Return the [X, Y] coordinate for the center point of the cell that contains the specified text.  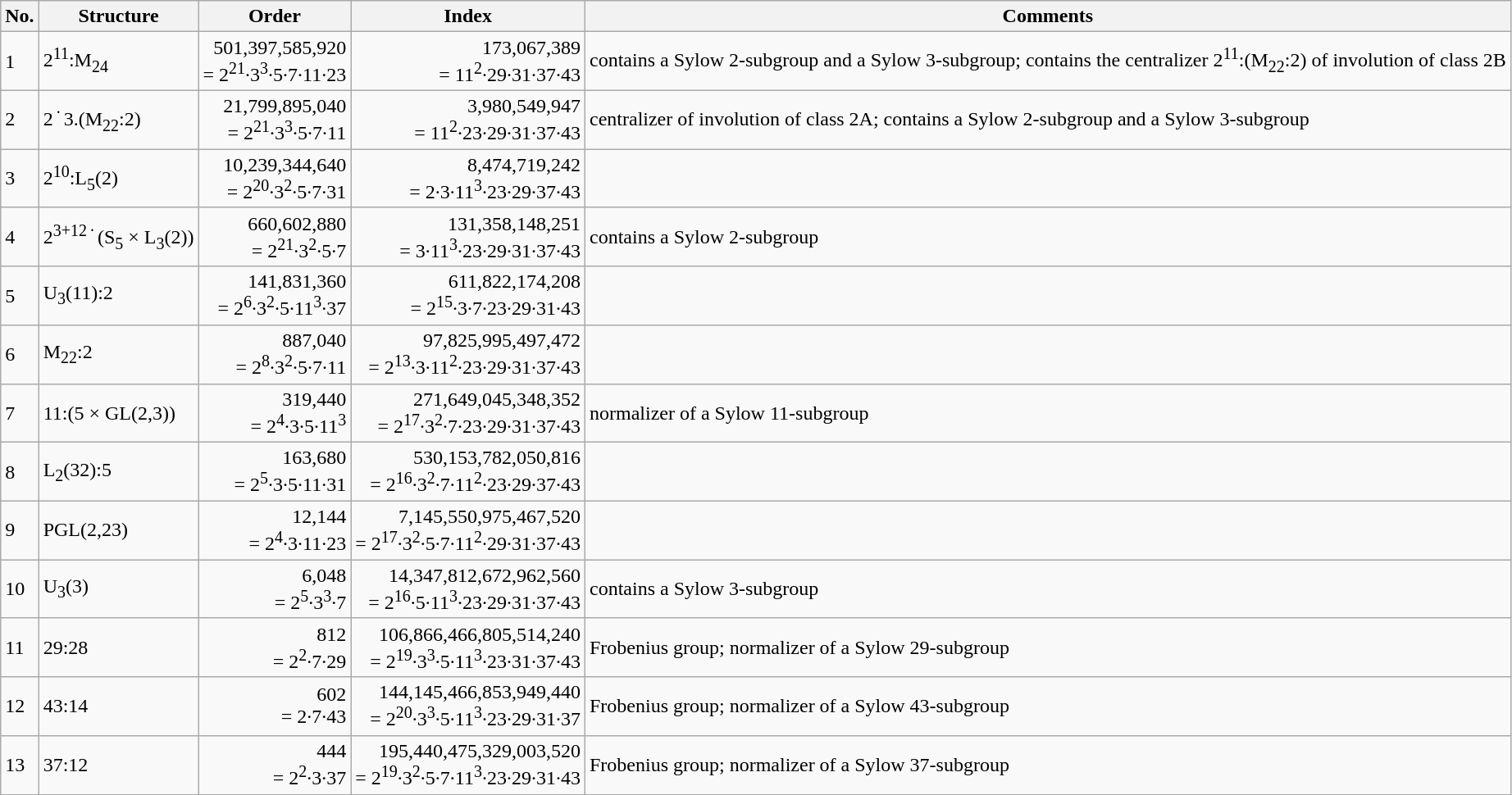
5 [20, 296]
887,040 = 28·32·5·7·11 [275, 355]
3 [20, 179]
9 [20, 530]
611,822,174,208= 215·3·7·23·29·31·43 [468, 296]
PGL(2,23) [118, 530]
7 [20, 413]
8,474,719,242= 2·3·113·23·29·37·43 [468, 179]
6 [20, 355]
3,980,549,947= 112·23·29·31·37·43 [468, 120]
444 = 22·3·37 [275, 765]
812 = 22·7·29 [275, 647]
501,397,585,920= 221·33·5·7·11·23 [275, 61]
contains a Sylow 2-subgroup and a Sylow 3-subgroup; contains the centralizer 211:(M22:2) of involution of class 2B [1048, 61]
211:M24 [118, 61]
141,831,360 = 26·32·5·113·37 [275, 296]
10,239,344,640 = 220·32·5·7·31 [275, 179]
13 [20, 765]
21,799,895,040 = 221·33·5·7·11 [275, 120]
Index [468, 16]
contains a Sylow 3-subgroup [1048, 589]
Frobenius group; normalizer of a Sylow 37-subgroup [1048, 765]
29:28 [118, 647]
106,866,466,805,514,240= 219·33·5·113·23·31·37·43 [468, 647]
10 [20, 589]
131,358,148,251= 3·113·23·29·31·37·43 [468, 237]
97,825,995,497,472= 213·3·112·23·29·31·37·43 [468, 355]
37:12 [118, 765]
4 [20, 237]
319,440 = 24·3·5·113 [275, 413]
centralizer of involution of class 2A; contains a Sylow 2-subgroup and a Sylow 3-subgroup [1048, 120]
530,153,782,050,816= 216·32·7·112·23·29·37·43 [468, 472]
173,067,389= 112·29·31·37·43 [468, 61]
1 [20, 61]
163,680 = 25·3·5·11·31 [275, 472]
660,602,880 = 221·32·5·7 [275, 237]
144,145,466,853,949,440= 220·33·5·113·23·29·31·37 [468, 706]
No. [20, 16]
L2(32):5 [118, 472]
12,144 = 24·3·11·23 [275, 530]
11 [20, 647]
M22:2 [118, 355]
2 [20, 120]
U3(11):2 [118, 296]
2 · 3.(M22:2) [118, 120]
contains a Sylow 2-subgroup [1048, 237]
11:(5 × GL(2,3)) [118, 413]
12 [20, 706]
14,347,812,672,962,560= 216·5·113·23·29·31·37·43 [468, 589]
Frobenius group; normalizer of a Sylow 29-subgroup [1048, 647]
43:14 [118, 706]
210:L5(2) [118, 179]
normalizer of a Sylow 11-subgroup [1048, 413]
8 [20, 472]
Structure [118, 16]
Frobenius group; normalizer of a Sylow 43-subgroup [1048, 706]
6,048 = 25·33·7 [275, 589]
Order [275, 16]
271,649,045,348,352= 217·32·7·23·29·31·37·43 [468, 413]
7,145,550,975,467,520= 217·32·5·7·112·29·31·37·43 [468, 530]
U3(3) [118, 589]
602 = 2·7·43 [275, 706]
195,440,475,329,003,520= 219·32·5·7·113·23·29·31·43 [468, 765]
Comments [1048, 16]
23+12 · (S5 × L3(2)) [118, 237]
